Scan for the cell matching the given text and deliver its (x, y) coordinate at center. 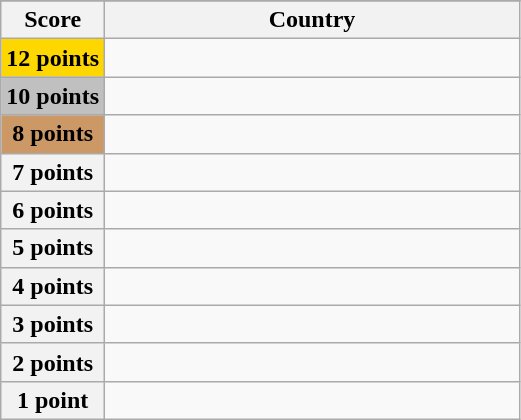
12 points (53, 58)
7 points (53, 172)
3 points (53, 324)
4 points (53, 286)
2 points (53, 362)
Country (312, 20)
Score (53, 20)
5 points (53, 248)
6 points (53, 210)
1 point (53, 400)
8 points (53, 134)
10 points (53, 96)
